Detect which cell encompasses the target text, then output its [x, y] center coordinate. 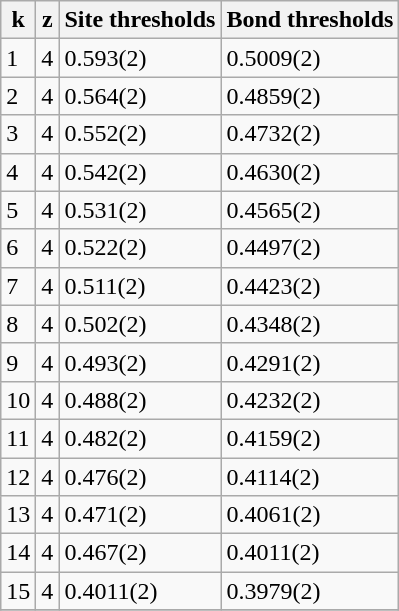
15 [18, 591]
0.564(2) [140, 96]
0.531(2) [140, 210]
0.4423(2) [310, 286]
0.4732(2) [310, 134]
0.552(2) [140, 134]
0.488(2) [140, 400]
0.4859(2) [310, 96]
9 [18, 362]
0.593(2) [140, 58]
0.542(2) [140, 172]
0.493(2) [140, 362]
0.4061(2) [310, 515]
0.4232(2) [310, 400]
z [48, 20]
0.476(2) [140, 477]
0.4159(2) [310, 438]
7 [18, 286]
0.4630(2) [310, 172]
14 [18, 553]
0.502(2) [140, 324]
k [18, 20]
0.511(2) [140, 286]
1 [18, 58]
0.4565(2) [310, 210]
0.467(2) [140, 553]
0.3979(2) [310, 591]
0.5009(2) [310, 58]
0.4348(2) [310, 324]
8 [18, 324]
3 [18, 134]
11 [18, 438]
2 [18, 96]
13 [18, 515]
Bond thresholds [310, 20]
0.522(2) [140, 248]
0.4497(2) [310, 248]
0.482(2) [140, 438]
0.471(2) [140, 515]
10 [18, 400]
5 [18, 210]
Site thresholds [140, 20]
6 [18, 248]
0.4291(2) [310, 362]
12 [18, 477]
0.4114(2) [310, 477]
